Output the (x, y) coordinate of the center of the cell containing the given text.  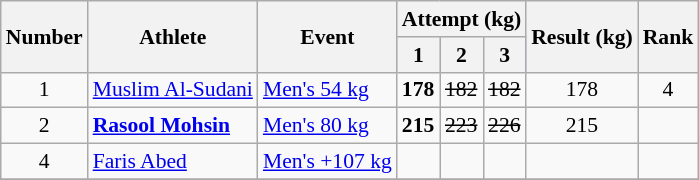
Men's 54 kg (328, 90)
Muslim Al-Sudani (173, 90)
Men's 80 kg (328, 126)
223 (462, 126)
Rasool Mohsin (173, 126)
Faris Abed (173, 162)
Number (44, 36)
Athlete (173, 36)
Attempt (kg) (462, 19)
Result (kg) (582, 36)
Rank (668, 36)
226 (504, 126)
Event (328, 36)
Men's +107 kg (328, 162)
3 (504, 55)
